Return the [x, y] coordinate for the center point of the cell that contains the specified text.  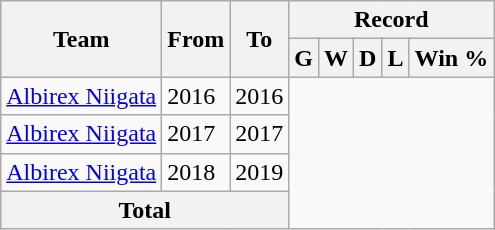
2019 [260, 172]
2018 [196, 172]
Total [145, 210]
Record [392, 20]
W [336, 58]
D [368, 58]
Win % [452, 58]
To [260, 39]
Team [82, 39]
L [396, 58]
G [304, 58]
From [196, 39]
